Provide the [X, Y] coordinate of the cell's center where the given text is located.  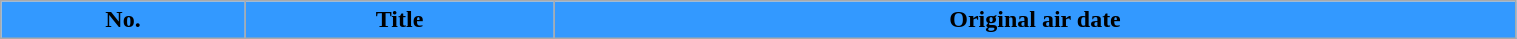
Title [400, 20]
Original air date [1035, 20]
No. [123, 20]
